Provide the (X, Y) coordinate of the cell's center where the given text is located.  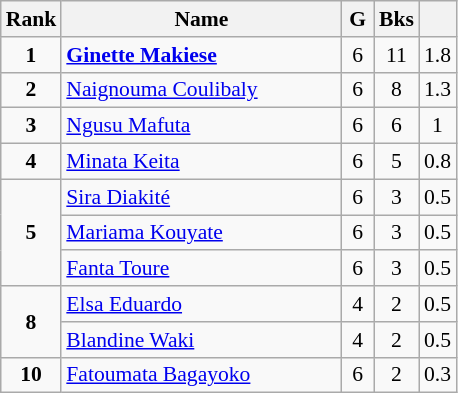
Fatoumata Bagayoko (201, 375)
1.3 (438, 90)
Bks (396, 19)
0.8 (438, 162)
11 (396, 55)
Blandine Waki (201, 340)
G (358, 19)
Ngusu Mafuta (201, 126)
Elsa Eduardo (201, 304)
Ginette Makiese (201, 55)
Sira Diakité (201, 197)
Naignouma Coulibaly (201, 90)
Name (201, 19)
10 (32, 375)
Rank (32, 19)
Fanta Toure (201, 269)
0.3 (438, 375)
Mariama Kouyate (201, 233)
Minata Keita (201, 162)
1.8 (438, 55)
